Pinpoint the cell where the given text exists, returning its [x, y] midpoint coordinate. 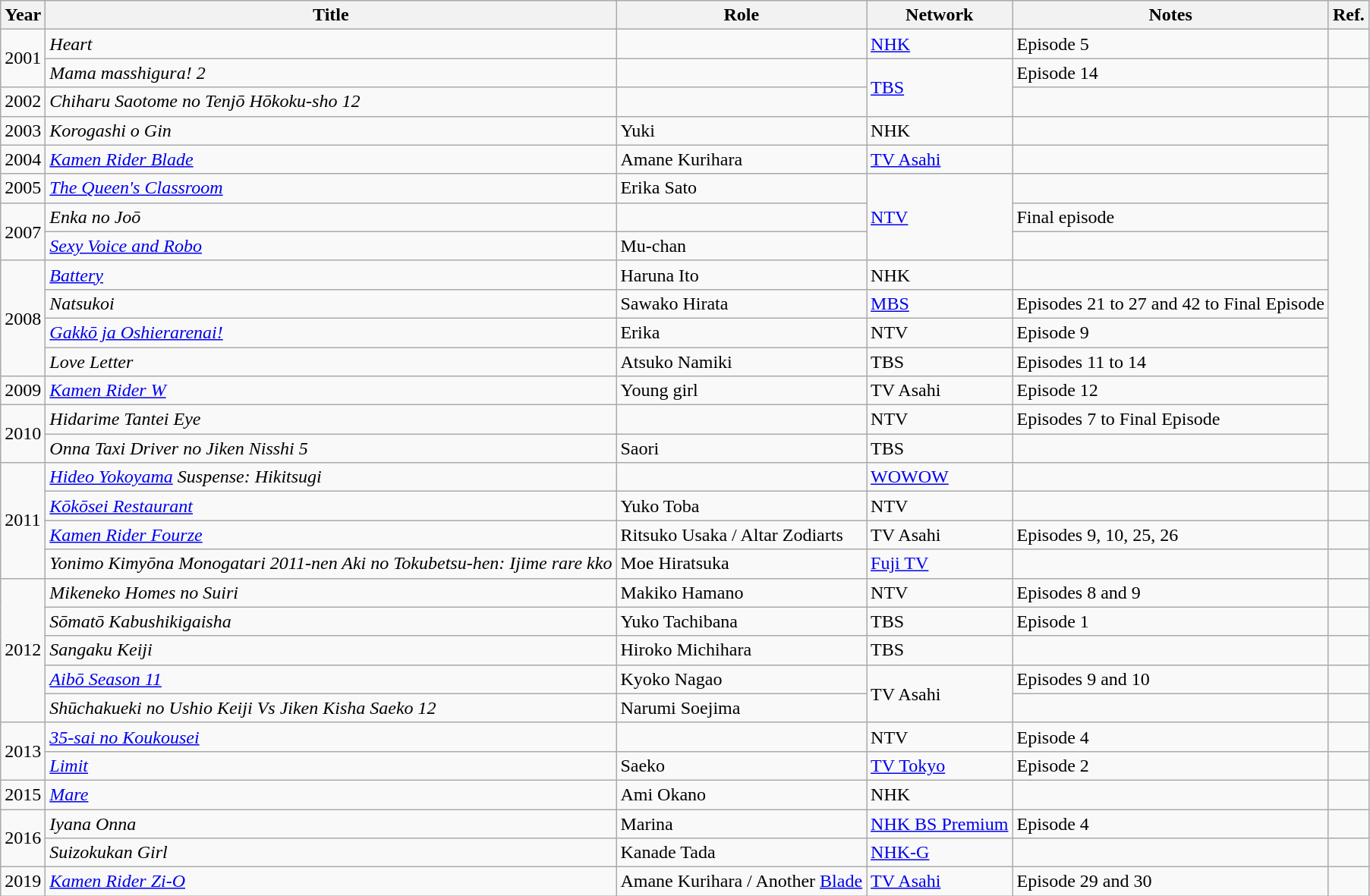
Haruna Ito [742, 275]
Episode 1 [1170, 621]
2001 [23, 58]
Chiharu Saotome no Tenjō Hōkoku-sho 12 [331, 102]
Kōkōsei Restaurant [331, 506]
Onna Taxi Driver no Jiken Nisshi 5 [331, 448]
Makiko Hamano [742, 593]
Ritsuko Usaka / Altar Zodiarts [742, 535]
Amane Kurihara / Another Blade [742, 882]
Iyana Onna [331, 823]
2012 [23, 650]
Year [23, 15]
Kanade Tada [742, 853]
WOWOW [940, 477]
2011 [23, 520]
Episode 5 [1170, 44]
2013 [23, 751]
Episode 2 [1170, 766]
Notes [1170, 15]
Erika [742, 332]
Marina [742, 823]
2015 [23, 794]
Episodes 11 to 14 [1170, 362]
Episode 12 [1170, 391]
2005 [23, 188]
Yuki [742, 130]
Kamen Rider Fourze [331, 535]
Hidarime Tantei Eye [331, 420]
35-sai no Koukousei [331, 737]
Title [331, 15]
Gakkō ja Oshierarenai! [331, 332]
Kamen Rider W [331, 391]
Saeko [742, 766]
Erika Sato [742, 188]
Korogashi o Gin [331, 130]
Episodes 21 to 27 and 42 to Final Episode [1170, 303]
Kamen Rider Zi-O [331, 882]
Kyoko Nagao [742, 679]
Moe Hiratsuka [742, 564]
Yuko Toba [742, 506]
TV Tokyo [940, 766]
Yonimo Kimyōna Monogatari 2011-nen Aki no Tokubetsu-hen: Ijime rare kko [331, 564]
2009 [23, 391]
Mama masshigura! 2 [331, 73]
Network [940, 15]
NHK-G [940, 853]
Heart [331, 44]
Role [742, 15]
Mare [331, 794]
2008 [23, 318]
2019 [23, 882]
Mikeneko Homes no Suiri [331, 593]
Episode 14 [1170, 73]
Episodes 8 and 9 [1170, 593]
2010 [23, 434]
2016 [23, 838]
Sōmatō Kabushikigaisha [331, 621]
Ref. [1348, 15]
Love Letter [331, 362]
Mu-chan [742, 246]
NHK BS Premium [940, 823]
Sexy Voice and Robo [331, 246]
Sangaku Keiji [331, 650]
Episode 29 and 30 [1170, 882]
Limit [331, 766]
Hiroko Michihara [742, 650]
Atsuko Namiki [742, 362]
Saori [742, 448]
Enka no Joō [331, 217]
Suizokukan Girl [331, 853]
Yuko Tachibana [742, 621]
Ami Okano [742, 794]
Young girl [742, 391]
Episode 9 [1170, 332]
2004 [23, 159]
2003 [23, 130]
Final episode [1170, 217]
Amane Kurihara [742, 159]
The Queen's Classroom [331, 188]
2002 [23, 102]
Episodes 9 and 10 [1170, 679]
Narumi Soejima [742, 708]
2007 [23, 231]
MBS [940, 303]
Natsukoi [331, 303]
Battery [331, 275]
Kamen Rider Blade [331, 159]
Shūchakueki no Ushio Keiji Vs Jiken Kisha Saeko 12 [331, 708]
Hideo Yokoyama Suspense: Hikitsugi [331, 477]
Sawako Hirata [742, 303]
Fuji TV [940, 564]
Aibō Season 11 [331, 679]
Episodes 7 to Final Episode [1170, 420]
Episodes 9, 10, 25, 26 [1170, 535]
